Search for the cell housing the specified text and yield its [X, Y] center coordinate. 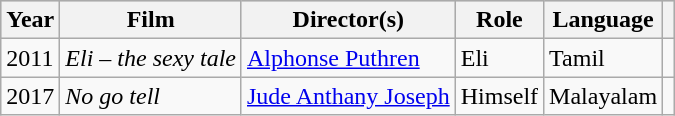
2017 [30, 96]
Himself [499, 96]
No go tell [151, 96]
Tamil [604, 58]
Eli – the sexy tale [151, 58]
Jude Anthany Joseph [348, 96]
Director(s) [348, 20]
Alphonse Puthren [348, 58]
Year [30, 20]
Eli [499, 58]
Language [604, 20]
Role [499, 20]
Film [151, 20]
Malayalam [604, 96]
2011 [30, 58]
